Find where the given text appears and provide that cell's center as (X, Y) coordinate. 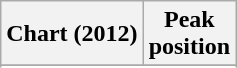
Chart (2012) (72, 34)
Peakposition (189, 34)
